Determine the [X, Y] coordinate at the center of the cell enclosing the given text.  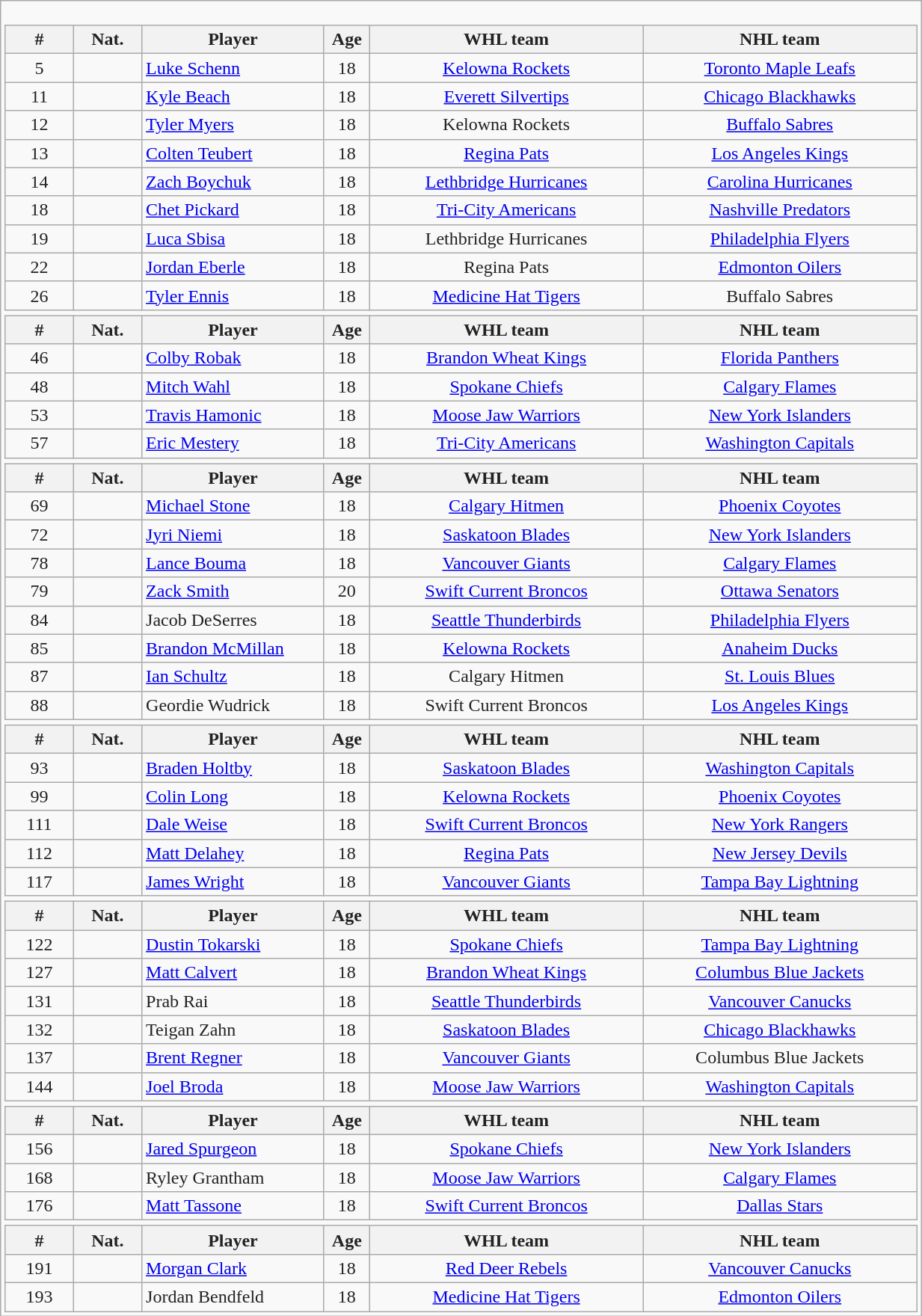
79 [39, 591]
99 [39, 796]
New York Rangers [780, 825]
Michael Stone [233, 506]
Lance Bouma [233, 563]
191 [39, 1268]
Travis Hamonic [233, 415]
22 [39, 267]
St. Louis Blues [780, 677]
176 [39, 1206]
131 [39, 1001]
48 [39, 387]
Carolina Hurricanes [780, 182]
Luca Sbisa [233, 239]
144 [39, 1086]
Joel Broda [233, 1086]
14 [39, 182]
Dale Weise [233, 825]
5 [39, 68]
85 [39, 648]
Matt Delahey [233, 853]
122 [39, 944]
Luke Schenn [233, 68]
Dustin Tokarski [233, 944]
Jacob DeSerres [233, 620]
Toronto Maple Leafs [780, 68]
Nashville Predators [780, 210]
87 [39, 677]
13 [39, 153]
72 [39, 535]
Eric Mestery [233, 443]
193 [39, 1297]
Ottawa Senators [780, 591]
New Jersey Devils [780, 853]
Anaheim Ducks [780, 648]
Mitch Wahl [233, 387]
20 [347, 591]
Jyri Niemi [233, 535]
Zach Boychuk [233, 182]
12 [39, 125]
132 [39, 1030]
Chet Pickard [233, 210]
112 [39, 853]
Morgan Clark [233, 1268]
Zack Smith [233, 591]
11 [39, 96]
46 [39, 358]
Ian Schultz [233, 677]
Colby Robak [233, 358]
78 [39, 563]
Brent Regner [233, 1058]
19 [39, 239]
Jordan Eberle [233, 267]
117 [39, 882]
168 [39, 1178]
Tyler Myers [233, 125]
Everett Silvertips [506, 96]
Tyler Ennis [233, 295]
Colin Long [233, 796]
Kyle Beach [233, 96]
Brandon McMillan [233, 648]
57 [39, 443]
84 [39, 620]
Jordan Bendfeld [233, 1297]
James Wright [233, 882]
Colten Teubert [233, 153]
127 [39, 973]
93 [39, 768]
Matt Tassone [233, 1206]
137 [39, 1058]
Dallas Stars [780, 1206]
Florida Panthers [780, 358]
88 [39, 705]
Braden Holtby [233, 768]
Prab Rai [233, 1001]
Matt Calvert [233, 973]
69 [39, 506]
156 [39, 1149]
26 [39, 295]
Teigan Zahn [233, 1030]
Jared Spurgeon [233, 1149]
53 [39, 415]
111 [39, 825]
Ryley Grantham [233, 1178]
Red Deer Rebels [506, 1268]
Geordie Wudrick [233, 705]
